Extract the [x, y] coordinate from the center of the cell holding the provided text.  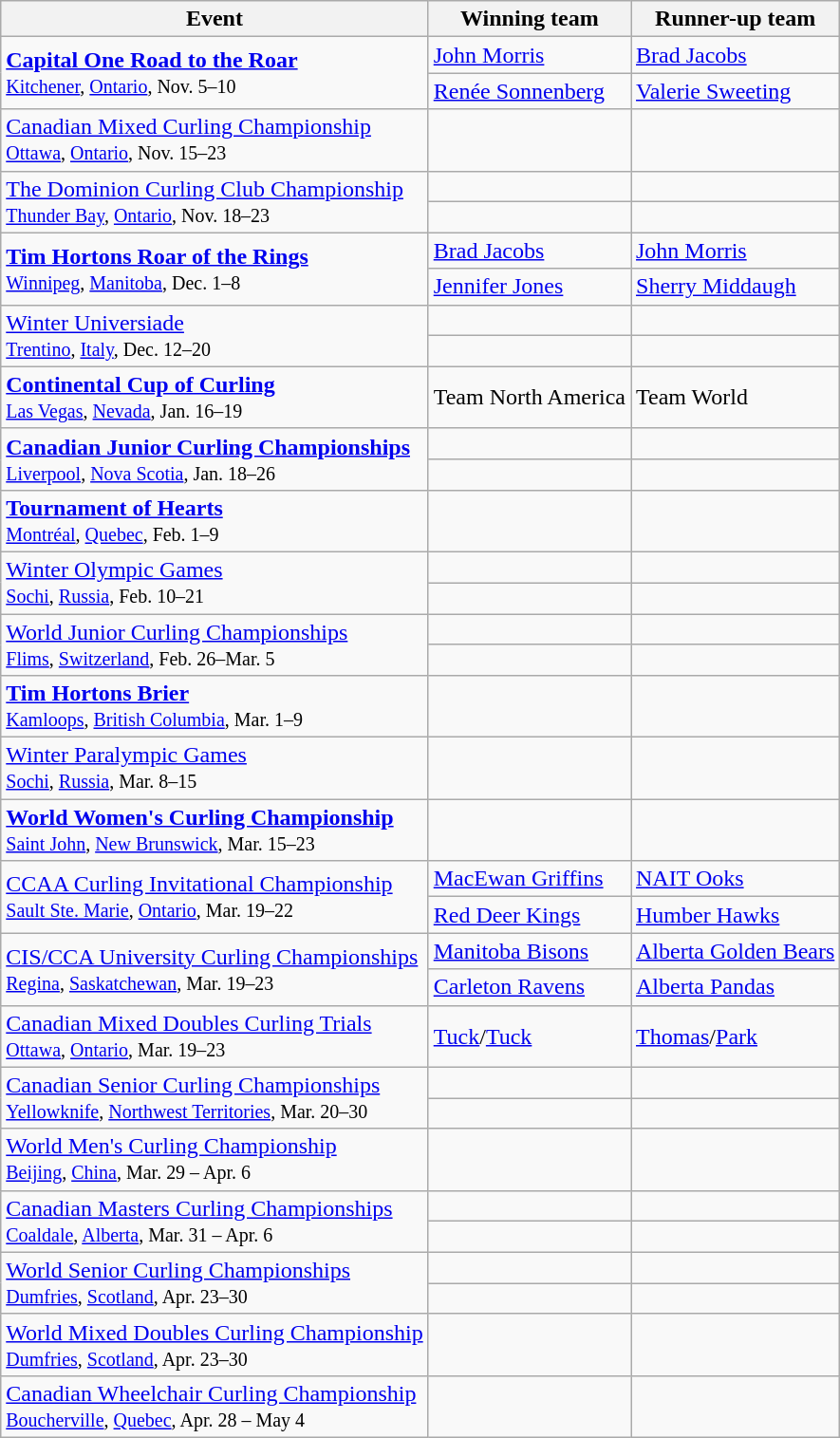
Canadian Senior Curling Championships Yellowknife, Northwest Territories, Mar. 20–30 [215, 1097]
World Senior Curling Championships Dumfries, Scotland, Apr. 23–30 [215, 1283]
MacEwan Griffins [530, 879]
Capital One Road to the Roar Kitchener, Ontario, Nov. 5–10 [215, 73]
Canadian Masters Curling Championships Coaldale, Alberta, Mar. 31 – Apr. 6 [215, 1221]
Sherry Middaugh [735, 287]
CCAA Curling Invitational Championship Sault Ste. Marie, Ontario, Mar. 19–22 [215, 897]
NAIT Ooks [735, 879]
Carleton Ravens [530, 987]
Tim Hortons Roar of the Rings Winnipeg, Manitoba, Dec. 1–8 [215, 269]
World Junior Curling Championships Flims, Switzerland, Feb. 26–Mar. 5 [215, 644]
Jennifer Jones [530, 287]
Alberta Pandas [735, 987]
Valerie Sweeting [735, 91]
Winter Universiade Trentino, Italy, Dec. 12–20 [215, 336]
Winning team [530, 19]
Canadian Wheelchair Curling Championship Boucherville, Quebec, Apr. 28 – May 4 [215, 1407]
Team North America [530, 397]
Winter Olympic Games Sochi, Russia, Feb. 10–21 [215, 583]
Red Deer Kings [530, 915]
Canadian Mixed Curling Championship Ottawa, Ontario, Nov. 15–23 [215, 140]
World Men's Curling Championship Beijing, China, Mar. 29 – Apr. 6 [215, 1160]
Tuck/Tuck [530, 1036]
Canadian Mixed Doubles Curling Trials Ottawa, Ontario, Mar. 19–23 [215, 1036]
Continental Cup of Curling Las Vegas, Nevada, Jan. 16–19 [215, 397]
Runner-up team [735, 19]
Canadian Junior Curling Championships Liverpool, Nova Scotia, Jan. 18–26 [215, 459]
Manitoba Bisons [530, 951]
Winter Paralympic Games Sochi, Russia, Mar. 8–15 [215, 769]
Tournament of Hearts Montréal, Quebec, Feb. 1–9 [215, 520]
Thomas/Park [735, 1036]
Team World [735, 397]
World Mixed Doubles Curling Championship Dumfries, Scotland, Apr. 23–30 [215, 1344]
World Women's Curling Championship Saint John, New Brunswick, Mar. 15–23 [215, 830]
Alberta Golden Bears [735, 951]
Humber Hawks [735, 915]
The Dominion Curling Club Championship Thunder Bay, Ontario, Nov. 18–23 [215, 201]
Renée Sonnenberg [530, 91]
Tim Hortons Brier Kamloops, British Columbia, Mar. 1–9 [215, 706]
Event [215, 19]
CIS/CCA University Curling Championships Regina, Saskatchewan, Mar. 19–23 [215, 969]
